Output the (X, Y) coordinate of the center of the cell containing the given text.  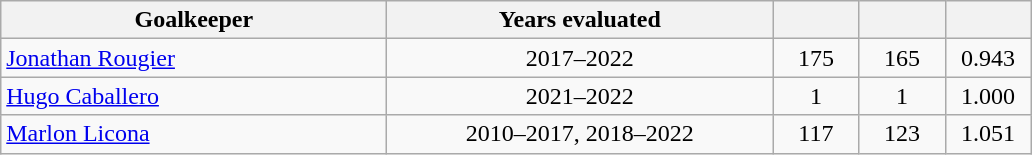
Hugo Caballero (194, 96)
2010–2017, 2018–2022 (580, 134)
0.943 (988, 58)
Marlon Licona (194, 134)
165 (902, 58)
Goalkeeper (194, 20)
117 (816, 134)
1.051 (988, 134)
123 (902, 134)
1.000 (988, 96)
2017–2022 (580, 58)
Years evaluated (580, 20)
Jonathan Rougier (194, 58)
175 (816, 58)
2021–2022 (580, 96)
